Return the (X, Y) coordinate for the center point of the cell that contains the specified text.  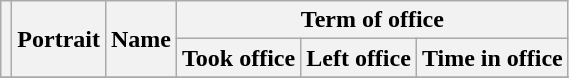
Left office (359, 58)
Took office (239, 58)
Time in office (492, 58)
Portrait (59, 39)
Term of office (373, 20)
Name (140, 39)
